Identify which cell holds the provided text, then report its [X, Y] central coordinate. 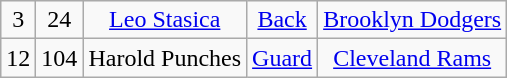
24 [60, 20]
Brooklyn Dodgers [412, 20]
104 [60, 58]
Harold Punches [165, 58]
Cleveland Rams [412, 58]
12 [18, 58]
Guard [282, 58]
Leo Stasica [165, 20]
Back [282, 20]
3 [18, 20]
